Return the (X, Y) coordinate for the center point of the cell that contains the specified text.  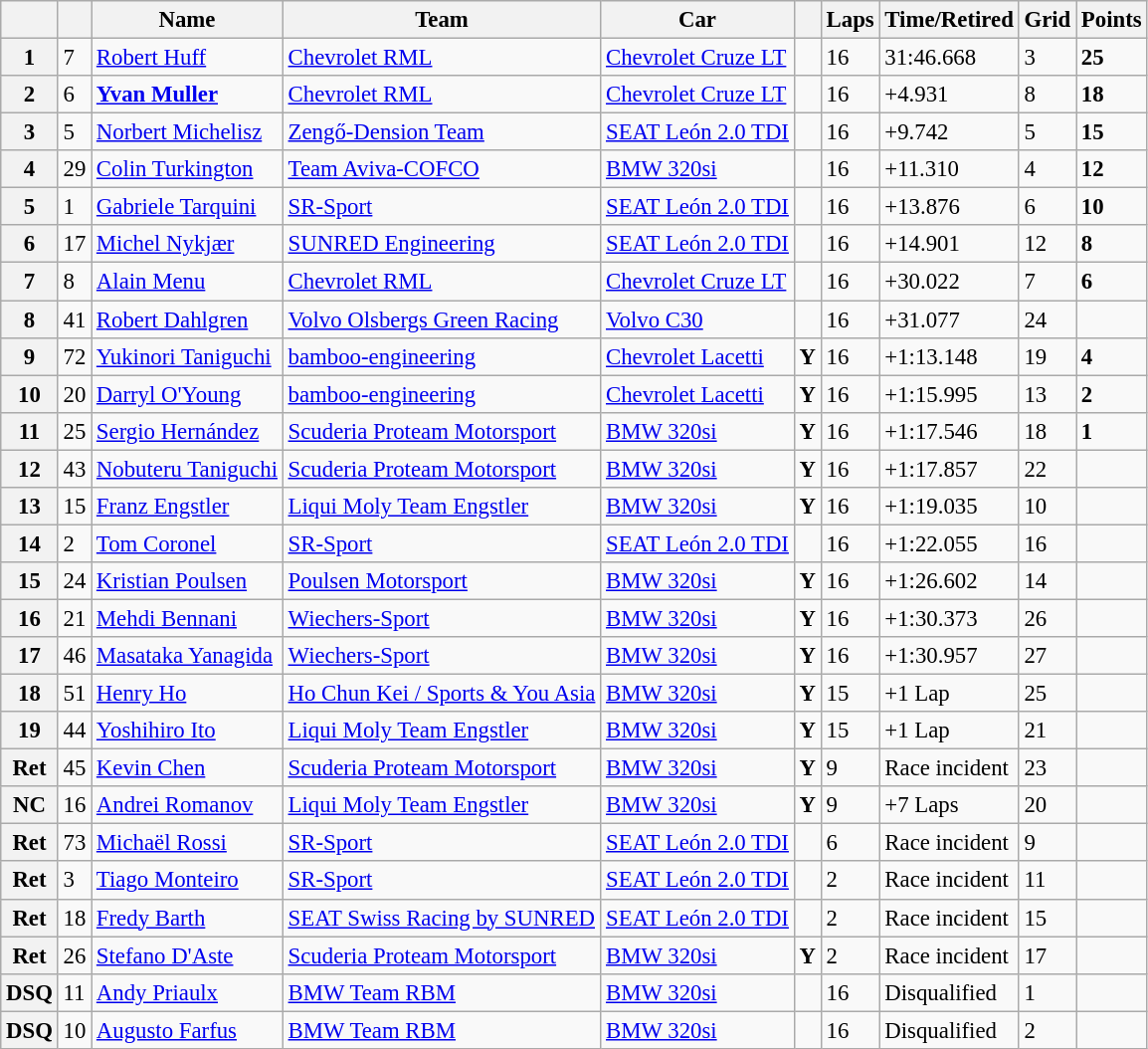
+14.901 (949, 244)
Michel Nykjær (187, 244)
43 (74, 469)
Kristian Poulsen (187, 581)
Mehdi Bennani (187, 618)
Darryl O'Young (187, 394)
+9.742 (949, 132)
Andrei Romanov (187, 805)
Masataka Yanagida (187, 656)
27 (1047, 656)
+1:22.055 (949, 543)
+1:19.035 (949, 507)
+1:15.995 (949, 394)
+1:30.373 (949, 618)
Stefano D'Aste (187, 955)
Alain Menu (187, 282)
Robert Dahlgren (187, 319)
+1:17.546 (949, 431)
Volvo Olsbergs Green Racing (442, 319)
+1:17.857 (949, 469)
Yukinori Taniguchi (187, 356)
+4.931 (949, 95)
Car (698, 20)
Franz Engstler (187, 507)
Colin Turkington (187, 169)
44 (74, 731)
Gabriele Tarquini (187, 207)
51 (74, 694)
Henry Ho (187, 694)
+31.077 (949, 319)
Points (1112, 20)
SUNRED Engineering (442, 244)
Volvo C30 (698, 319)
45 (74, 768)
46 (74, 656)
31:46.668 (949, 58)
Yvan Muller (187, 95)
72 (74, 356)
29 (74, 169)
Grid (1047, 20)
Norbert Michelisz (187, 132)
+13.876 (949, 207)
Michaël Rossi (187, 843)
41 (74, 319)
Team Aviva-COFCO (442, 169)
Team (442, 20)
Kevin Chen (187, 768)
73 (74, 843)
Fredy Barth (187, 918)
Ho Chun Kei / Sports & You Asia (442, 694)
+1:13.148 (949, 356)
+7 Laps (949, 805)
Augusto Farfus (187, 1030)
Yoshihiro Ito (187, 731)
Laps (850, 20)
Name (187, 20)
+11.310 (949, 169)
Nobuteru Taniguchi (187, 469)
Sergio Hernández (187, 431)
Robert Huff (187, 58)
+1:30.957 (949, 656)
Tiago Monteiro (187, 881)
Zengő-Dension Team (442, 132)
Tom Coronel (187, 543)
22 (1047, 469)
+30.022 (949, 282)
SEAT Swiss Racing by SUNRED (442, 918)
23 (1047, 768)
NC (30, 805)
Andy Priaulx (187, 992)
+1:26.602 (949, 581)
Poulsen Motorsport (442, 581)
Time/Retired (949, 20)
